Identify which cell holds the provided text, then report its [X, Y] central coordinate. 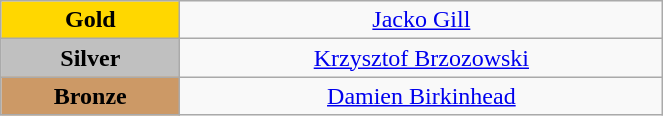
Gold [90, 20]
Krzysztof Brzozowski [422, 58]
Silver [90, 58]
Damien Birkinhead [422, 96]
Jacko Gill [422, 20]
Bronze [90, 96]
